Output the (X, Y) coordinate of the center of the cell containing the given text.  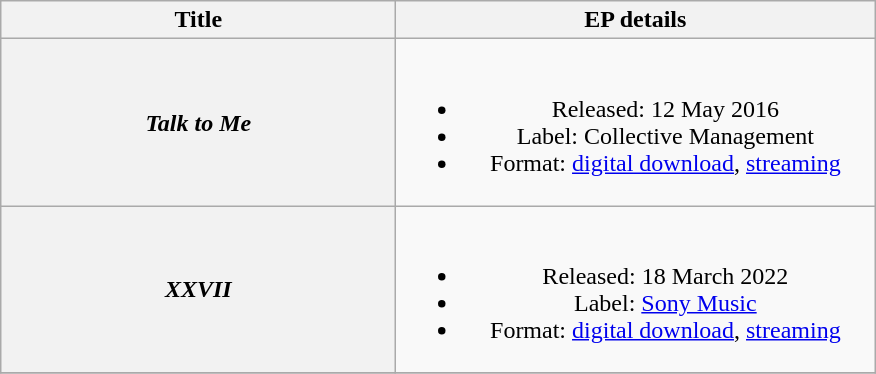
Released: 12 May 2016Label: Collective ManagementFormat: digital download, streaming (636, 122)
Talk to Me (198, 122)
Title (198, 20)
EP details (636, 20)
XXVII (198, 290)
Released: 18 March 2022Label: Sony MusicFormat: digital download, streaming (636, 290)
